Return [x, y] of the center of cell containing provided text 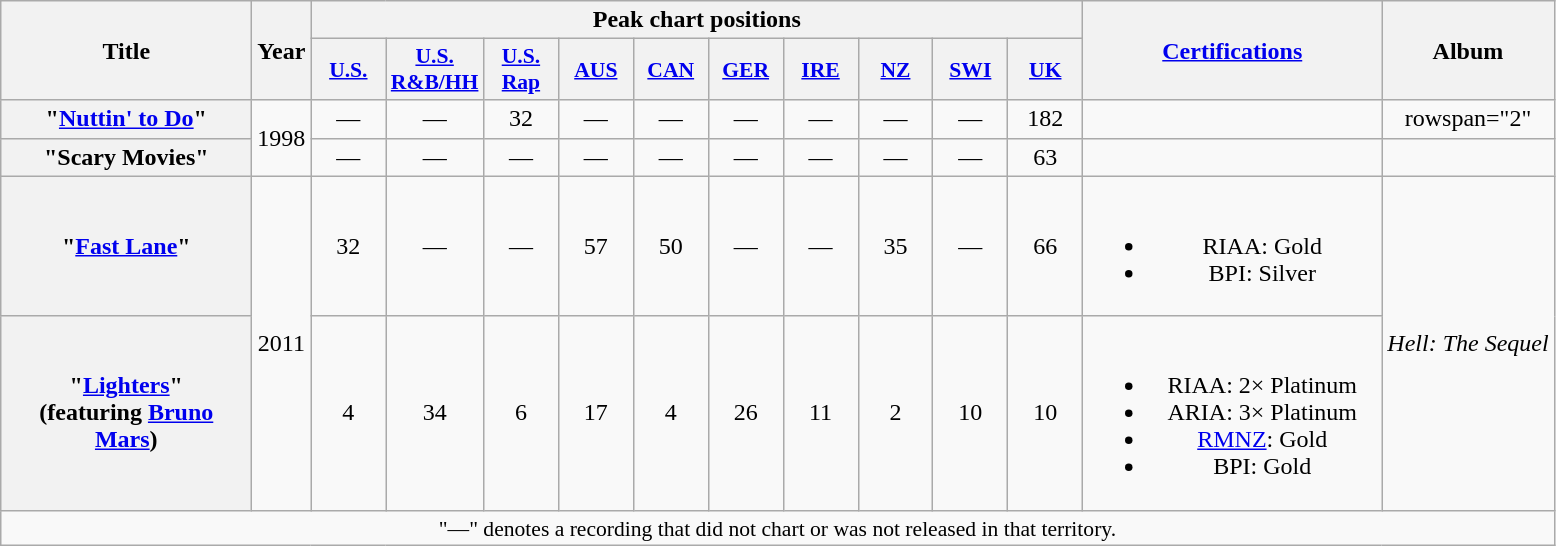
"—" denotes a recording that did not chart or was not released in that territory. [778, 528]
17 [596, 413]
11 [820, 413]
rowspan="2" [1468, 119]
"Nuttin' to Do" [126, 119]
"Scary Movies" [126, 157]
GER [746, 70]
2011 [282, 343]
UK [1046, 70]
RIAA: GoldBPI: Silver [1232, 246]
IRE [820, 70]
34 [435, 413]
SWI [970, 70]
AUS [596, 70]
Certifications [1232, 50]
"Lighters"(featuring Bruno Mars) [126, 413]
Hell: The Sequel [1468, 343]
U.S.Rap [520, 70]
U.S. [348, 70]
NZ [896, 70]
66 [1046, 246]
U.S.R&B/HH [435, 70]
Title [126, 50]
"Fast Lane" [126, 246]
57 [596, 246]
50 [670, 246]
1998 [282, 138]
2 [896, 413]
35 [896, 246]
Album [1468, 50]
CAN [670, 70]
6 [520, 413]
26 [746, 413]
Peak chart positions [697, 20]
Year [282, 50]
RIAA: 2× PlatinumARIA: 3× PlatinumRMNZ: GoldBPI: Gold [1232, 413]
182 [1046, 119]
63 [1046, 157]
